Provide the [X, Y] coordinate of the cell's center where the given text is located.  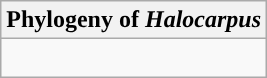
Phylogeny of Halocarpus [134, 20]
